Extract the [X, Y] coordinate from the center of the cell holding the provided text.  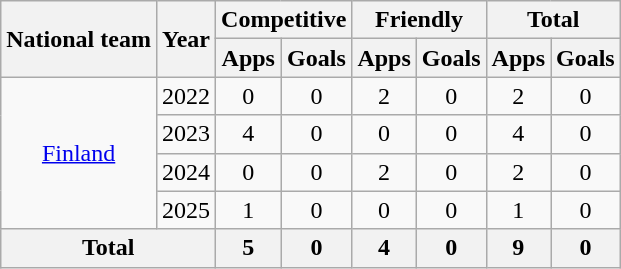
Friendly [419, 20]
9 [518, 248]
Year [186, 39]
2023 [186, 134]
Competitive [284, 20]
2022 [186, 96]
2024 [186, 172]
2025 [186, 210]
Finland [79, 153]
5 [248, 248]
National team [79, 39]
